Extract the (X, Y) coordinate from the center of the cell holding the provided text.  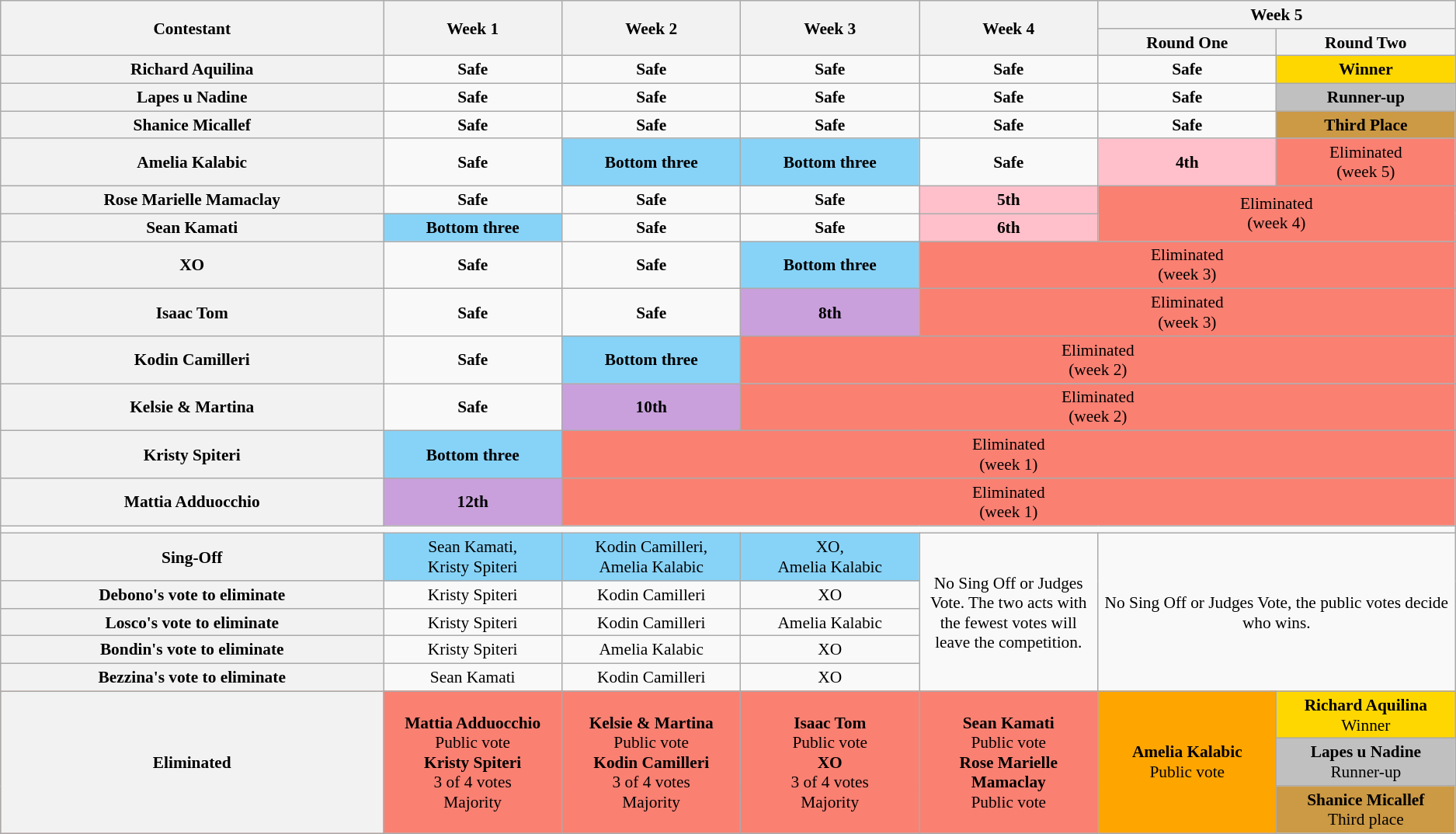
Mattia Adduocchio (193, 502)
Losco's vote to eliminate (193, 623)
5th (1009, 200)
Bezzina's vote to eliminate (193, 678)
Richard AquilinaWinner (1366, 714)
Winner (1366, 70)
10th (652, 407)
8th (830, 312)
Sing-Off (193, 558)
Third Place (1366, 125)
Week 4 (1009, 28)
Eliminated(week 4) (1277, 214)
Week 2 (652, 28)
Lapes u NadineRunner-up (1366, 763)
12th (473, 502)
Week 1 (473, 28)
Sean Kamati,Kristy Spiteri (473, 558)
Kelsie & MartinaPublic voteKodin Camilleri3 of 4 votesMajority (652, 763)
Kelsie & Martina (193, 407)
Rose Marielle Mamaclay (193, 200)
Isaac Tom (193, 312)
Mattia AdduocchioPublic voteKristy Spiteri3 of 4 votesMajority (473, 763)
Lapes u Nadine (193, 98)
Eliminated (193, 763)
Sean KamatiPublic voteRose Marielle MamaclayPublic vote (1009, 763)
Week 3 (830, 28)
No Sing Off or Judges Vote, the public votes decide who wins. (1277, 612)
Week 5 (1277, 15)
Runner-up (1366, 98)
6th (1009, 228)
Shanice MicallefThird place (1366, 809)
Kodin Camilleri,Amelia Kalabic (652, 558)
No Sing Off or Judges Vote. The two acts with the fewest votes will leave the competition. (1009, 612)
Round One (1187, 43)
Contestant (193, 28)
Amelia Kalabic Public vote (1187, 763)
4th (1187, 163)
XO,Amelia Kalabic (830, 558)
Eliminated(week 5) (1366, 163)
Round Two (1366, 43)
Richard Aquilina (193, 70)
Shanice Micallef (193, 125)
Isaac TomPublic voteXO3 of 4 votesMajority (830, 763)
Bondin's vote to eliminate (193, 650)
Debono's vote to eliminate (193, 595)
